Extract the [x, y] coordinate from the center of the cell holding the provided text.  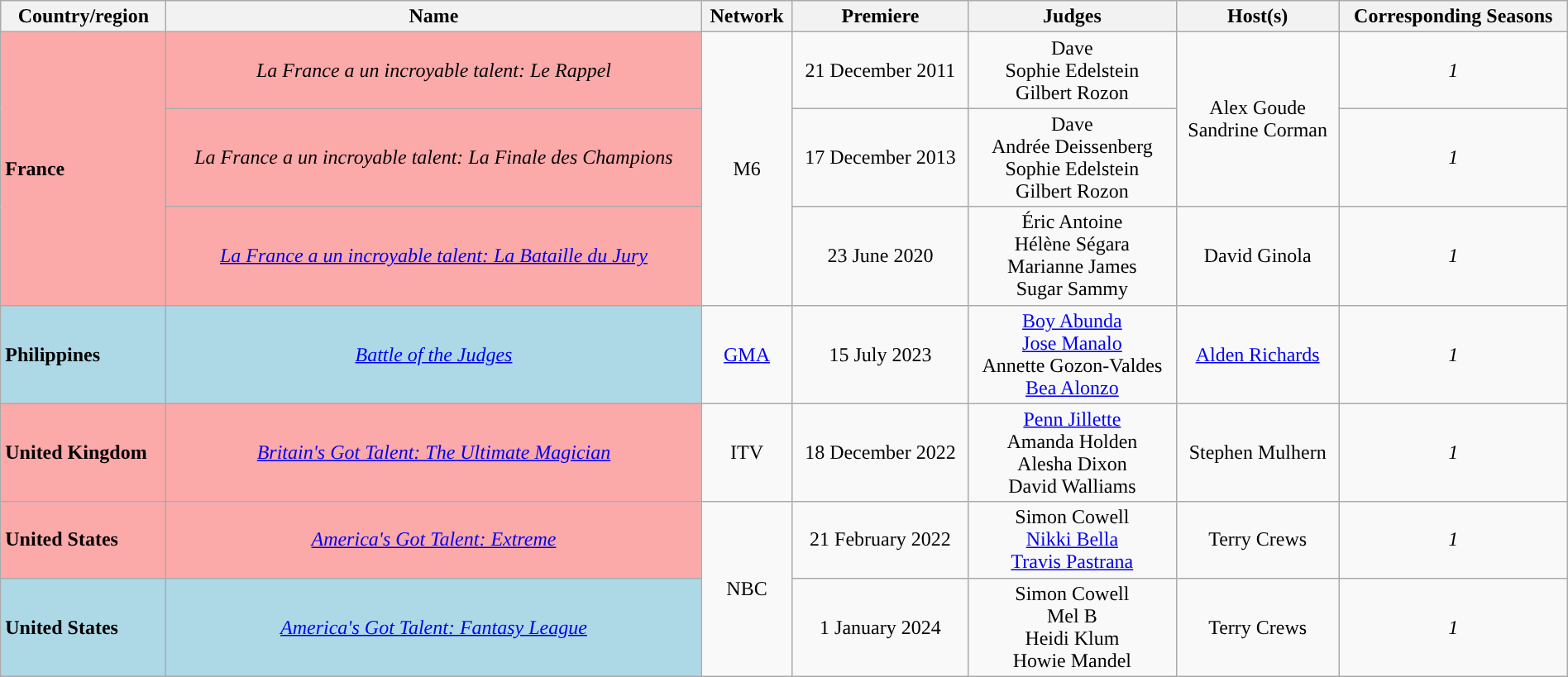
Simon CowellNikki BellaTravis Pastrana [1072, 540]
La France a un incroyable talent: La Bataille du Jury [433, 256]
La France a un incroyable talent: Le Rappel [433, 70]
Stephen Mulhern [1257, 453]
Host(s) [1257, 17]
Éric AntoineHélène SégaraMarianne JamesSugar Sammy [1072, 256]
Country/region [84, 17]
Dave Sophie EdelsteinGilbert Rozon [1072, 70]
Corresponding Seasons [1453, 17]
Boy AbundaJose ManaloAnnette Gozon-ValdesBea Alonzo [1072, 354]
21 December 2011 [880, 70]
1 January 2024 [880, 627]
France [84, 169]
La France a un incroyable talent: La Finale des Champions [433, 157]
America's Got Talent: Extreme [433, 540]
M6 [747, 169]
America's Got Talent: Fantasy League [433, 627]
Penn JilletteAmanda HoldenAlesha DixonDavid Walliams [1072, 453]
Britain's Got Talent: The Ultimate Magician [433, 453]
18 December 2022 [880, 453]
Dave Andrée DeissenbergSophie EdelsteinGilbert Rozon [1072, 157]
Premiere [880, 17]
Judges [1072, 17]
ITV [747, 453]
David Ginola [1257, 256]
23 June 2020 [880, 256]
Alden Richards [1257, 354]
Philippines [84, 354]
17 December 2013 [880, 157]
15 July 2023 [880, 354]
Battle of the Judges [433, 354]
Alex GoudeSandrine Corman [1257, 119]
21 February 2022 [880, 540]
United Kingdom [84, 453]
Name [433, 17]
NBC [747, 589]
GMA [747, 354]
Simon CowellMel BHeidi KlumHowie Mandel [1072, 627]
Network [747, 17]
